Determine the [x, y] coordinate at the center of the cell enclosing the given text.  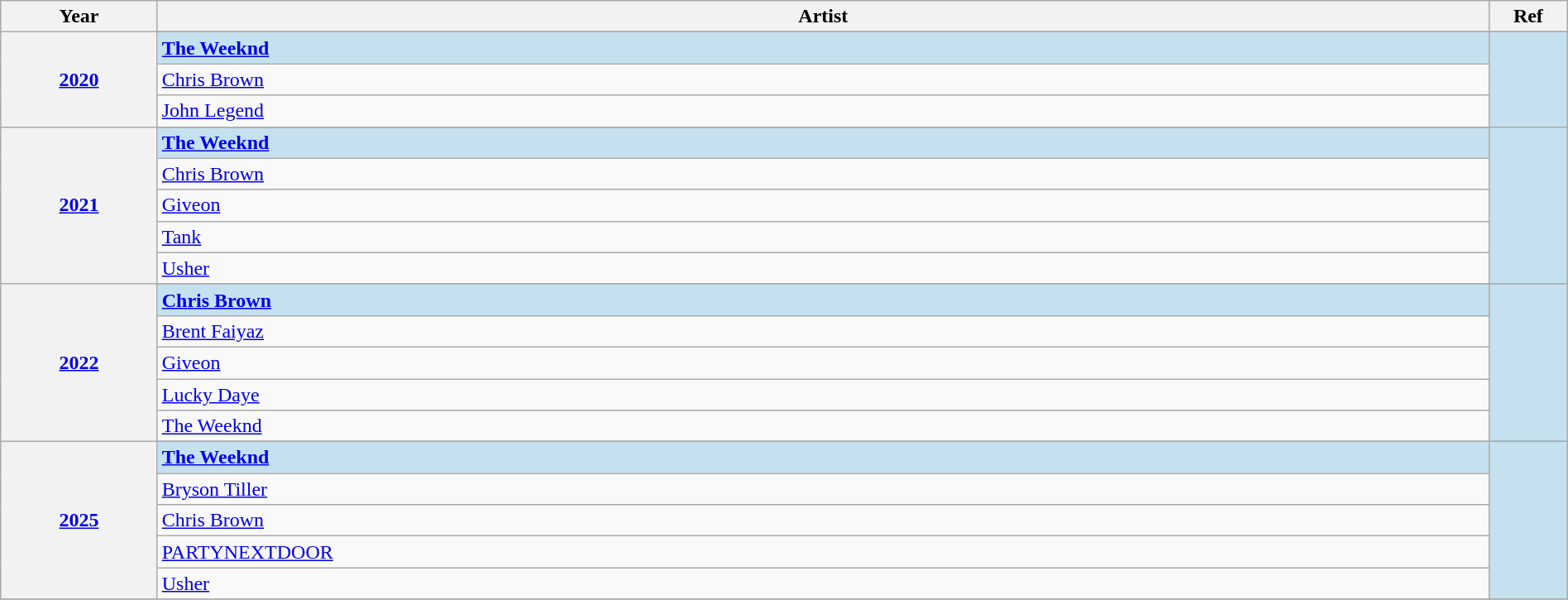
2021 [79, 205]
2020 [79, 79]
Ref [1528, 17]
Year [79, 17]
Artist [823, 17]
2025 [79, 521]
2022 [79, 362]
Bryson Tiller [823, 489]
Tank [823, 237]
PARTYNEXTDOOR [823, 552]
Brent Faiyaz [823, 331]
Lucky Daye [823, 395]
John Legend [823, 111]
